Identify which cell holds the provided text, then report its [x, y] central coordinate. 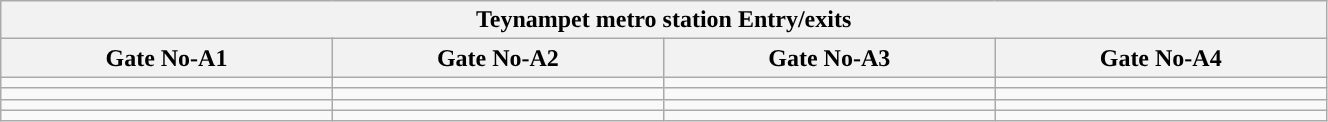
Gate No-A2 [498, 58]
Gate No-A1 [166, 58]
Gate No-A4 [1160, 58]
Gate No-A3 [830, 58]
Teynampet metro station Entry/exits [664, 20]
